Pinpoint the cell where the given text exists, returning its [X, Y] midpoint coordinate. 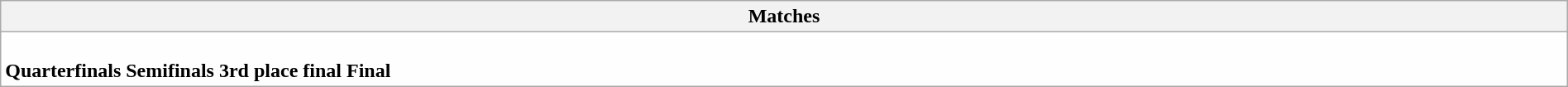
Quarterfinals Semifinals 3rd place final Final [784, 60]
Matches [784, 17]
